From the cell containing the given text, extract its center point as [X, Y] coordinate. 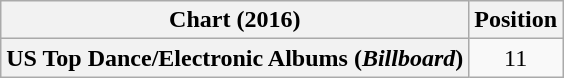
Position [516, 20]
11 [516, 58]
Chart (2016) [235, 20]
US Top Dance/Electronic Albums (Billboard) [235, 58]
